Identify which cell holds the provided text, then report its [x, y] central coordinate. 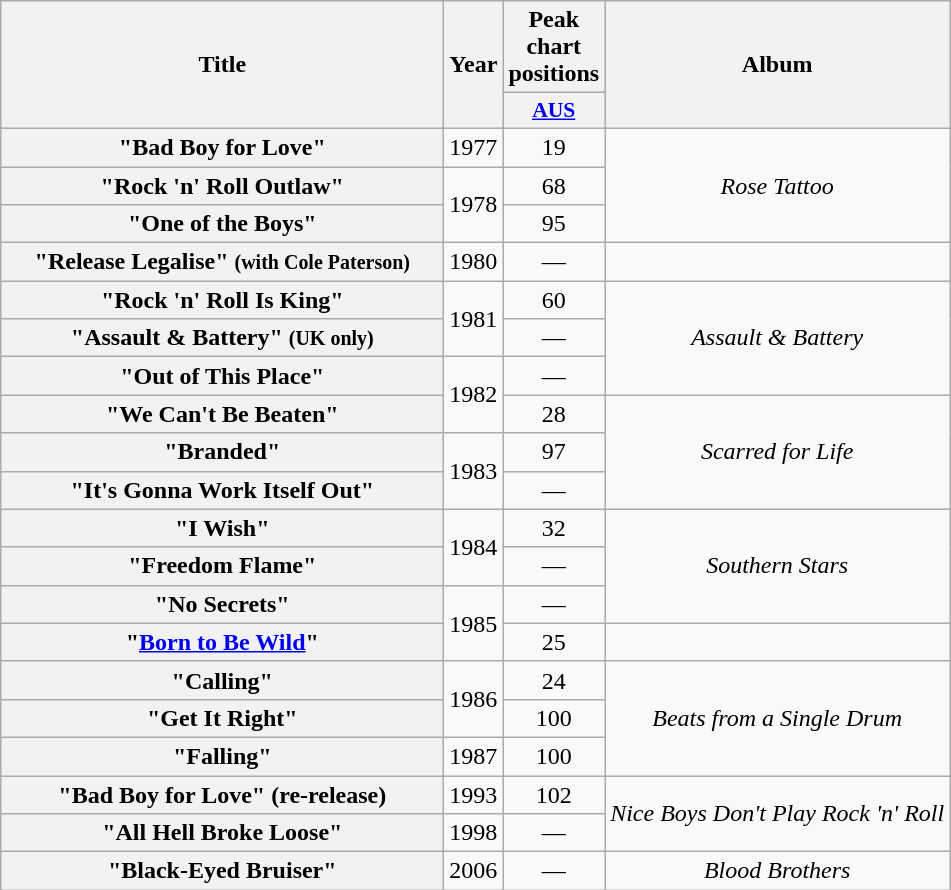
Beats from a Single Drum [778, 718]
Peak chart positions [554, 47]
"Bad Boy for Love" [222, 147]
Southern Stars [778, 566]
AUS [554, 111]
60 [554, 300]
Assault & Battery [778, 338]
"One of the Boys" [222, 224]
"Falling" [222, 756]
"Release Legalise" (with Cole Paterson) [222, 262]
19 [554, 147]
1984 [474, 547]
1977 [474, 147]
Scarred for Life [778, 452]
28 [554, 414]
"Freedom Flame" [222, 566]
1983 [474, 471]
Blood Brothers [778, 871]
1993 [474, 795]
97 [554, 452]
"Out of This Place" [222, 376]
1998 [474, 833]
"Black-Eyed Bruiser" [222, 871]
"Rock 'n' Roll Outlaw" [222, 185]
"Bad Boy for Love" (re-release) [222, 795]
"I Wish" [222, 528]
1981 [474, 319]
"We Can't Be Beaten" [222, 414]
"No Secrets" [222, 604]
102 [554, 795]
25 [554, 642]
1987 [474, 756]
1985 [474, 623]
"Assault & Battery" (UK only) [222, 338]
"Calling" [222, 680]
"Born to Be Wild" [222, 642]
1982 [474, 395]
"All Hell Broke Loose" [222, 833]
95 [554, 224]
Year [474, 65]
2006 [474, 871]
24 [554, 680]
68 [554, 185]
1978 [474, 204]
1986 [474, 699]
"Rock 'n' Roll Is King" [222, 300]
Album [778, 65]
1980 [474, 262]
"Branded" [222, 452]
32 [554, 528]
Title [222, 65]
Nice Boys Don't Play Rock 'n' Roll [778, 814]
"Get It Right" [222, 718]
Rose Tattoo [778, 185]
"It's Gonna Work Itself Out" [222, 490]
